Find where the given text appears and provide that cell's center as (x, y) coordinate. 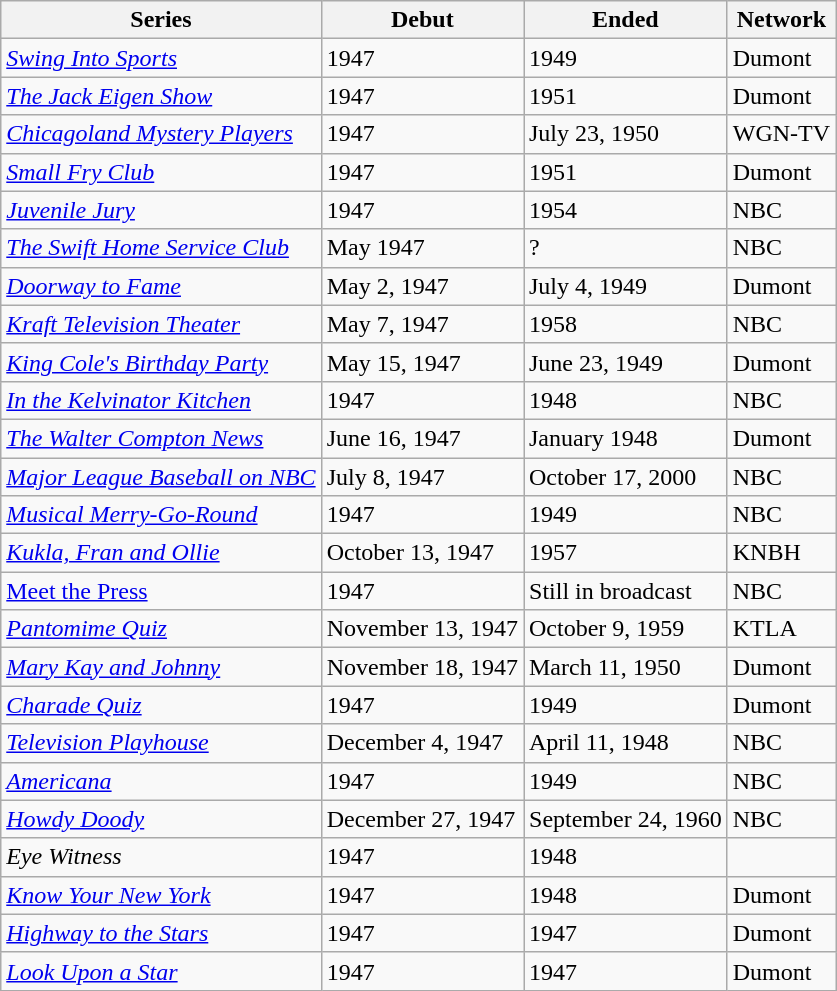
Network (781, 20)
October 9, 1959 (626, 629)
Ended (626, 20)
Television Playhouse (161, 743)
Eye Witness (161, 857)
The Jack Eigen Show (161, 96)
1954 (626, 210)
December 4, 1947 (422, 743)
WGN-TV (781, 134)
March 11, 1950 (626, 667)
KTLA (781, 629)
Chicagoland Mystery Players (161, 134)
July 23, 1950 (626, 134)
Still in broadcast (626, 591)
Look Upon a Star (161, 971)
Small Fry Club (161, 172)
Meet the Press (161, 591)
May 7, 1947 (422, 324)
1957 (626, 553)
Howdy Doody (161, 819)
Debut (422, 20)
June 16, 1947 (422, 438)
Mary Kay and Johnny (161, 667)
Major League Baseball on NBC (161, 477)
September 24, 1960 (626, 819)
June 23, 1949 (626, 362)
October 13, 1947 (422, 553)
Series (161, 20)
Doorway to Fame (161, 286)
December 27, 1947 (422, 819)
The Swift Home Service Club (161, 248)
July 8, 1947 (422, 477)
April 11, 1948 (626, 743)
October 17, 2000 (626, 477)
The Walter Compton News (161, 438)
Americana (161, 781)
May 1947 (422, 248)
November 18, 1947 (422, 667)
Charade Quiz (161, 705)
May 2, 1947 (422, 286)
In the Kelvinator Kitchen (161, 400)
May 15, 1947 (422, 362)
Juvenile Jury (161, 210)
July 4, 1949 (626, 286)
King Cole's Birthday Party (161, 362)
Highway to the Stars (161, 933)
KNBH (781, 553)
Pantomime Quiz (161, 629)
? (626, 248)
Kraft Television Theater (161, 324)
Kukla, Fran and Ollie (161, 553)
Swing Into Sports (161, 58)
1958 (626, 324)
November 13, 1947 (422, 629)
Know Your New York (161, 895)
Musical Merry-Go-Round (161, 515)
January 1948 (626, 438)
